Provide the (x, y) coordinate of the cell's center where the given text is located.  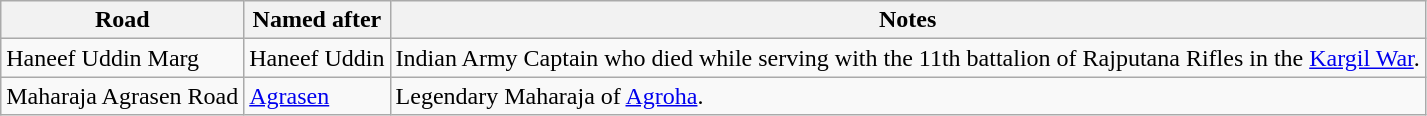
Road (122, 20)
Indian Army Captain who died while serving with the 11th battalion of Rajputana Rifles in the Kargil War. (908, 58)
Notes (908, 20)
Named after (317, 20)
Legendary Maharaja of Agroha. (908, 96)
Agrasen (317, 96)
Maharaja Agrasen Road (122, 96)
Haneef Uddin (317, 58)
Haneef Uddin Marg (122, 58)
